From the cell containing the given text, extract its center point as [X, Y] coordinate. 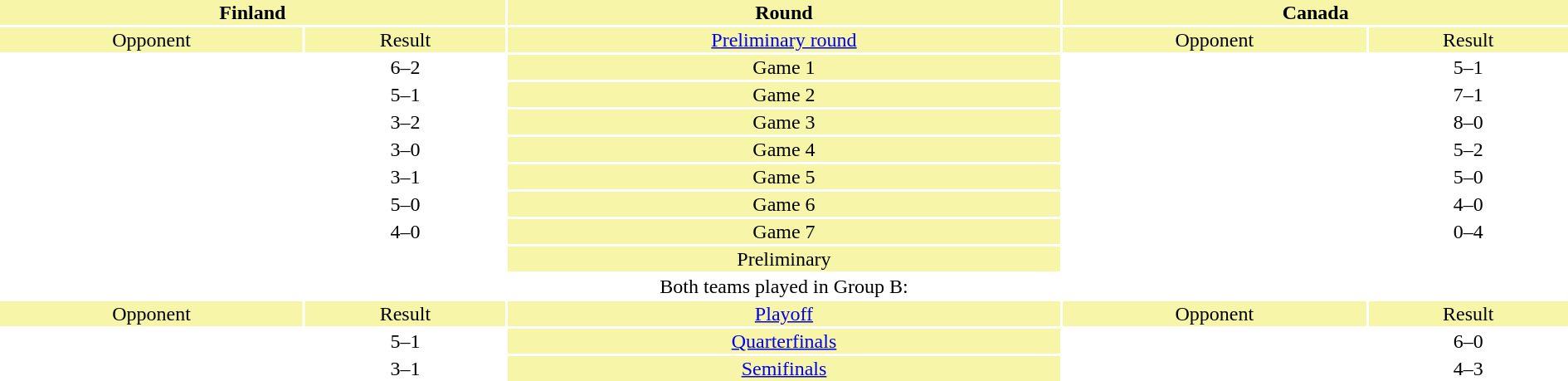
Game 1 [785, 67]
Preliminary [785, 259]
3–2 [405, 122]
Preliminary round [785, 40]
0–4 [1468, 232]
Canada [1316, 12]
Playoff [785, 314]
Game 4 [785, 149]
Semifinals [785, 369]
Both teams played in Group B: [784, 286]
Game 6 [785, 204]
8–0 [1468, 122]
5–2 [1468, 149]
Quarterfinals [785, 341]
Round [785, 12]
Game 5 [785, 177]
6–2 [405, 67]
3–0 [405, 149]
Game 3 [785, 122]
7–1 [1468, 95]
Game 7 [785, 232]
4–3 [1468, 369]
6–0 [1468, 341]
Game 2 [785, 95]
Finland [252, 12]
